From the cell containing the given text, extract its center point as (x, y) coordinate. 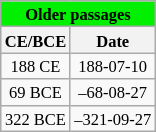
–321-09-27 (112, 118)
69 BCE (36, 92)
188 CE (36, 66)
Date (112, 40)
–68-08-27 (112, 92)
Older passages (78, 14)
CE/BCE (36, 40)
188-07-10 (112, 66)
322 BCE (36, 118)
